Determine the [x, y] coordinate at the center of the cell enclosing the given text.  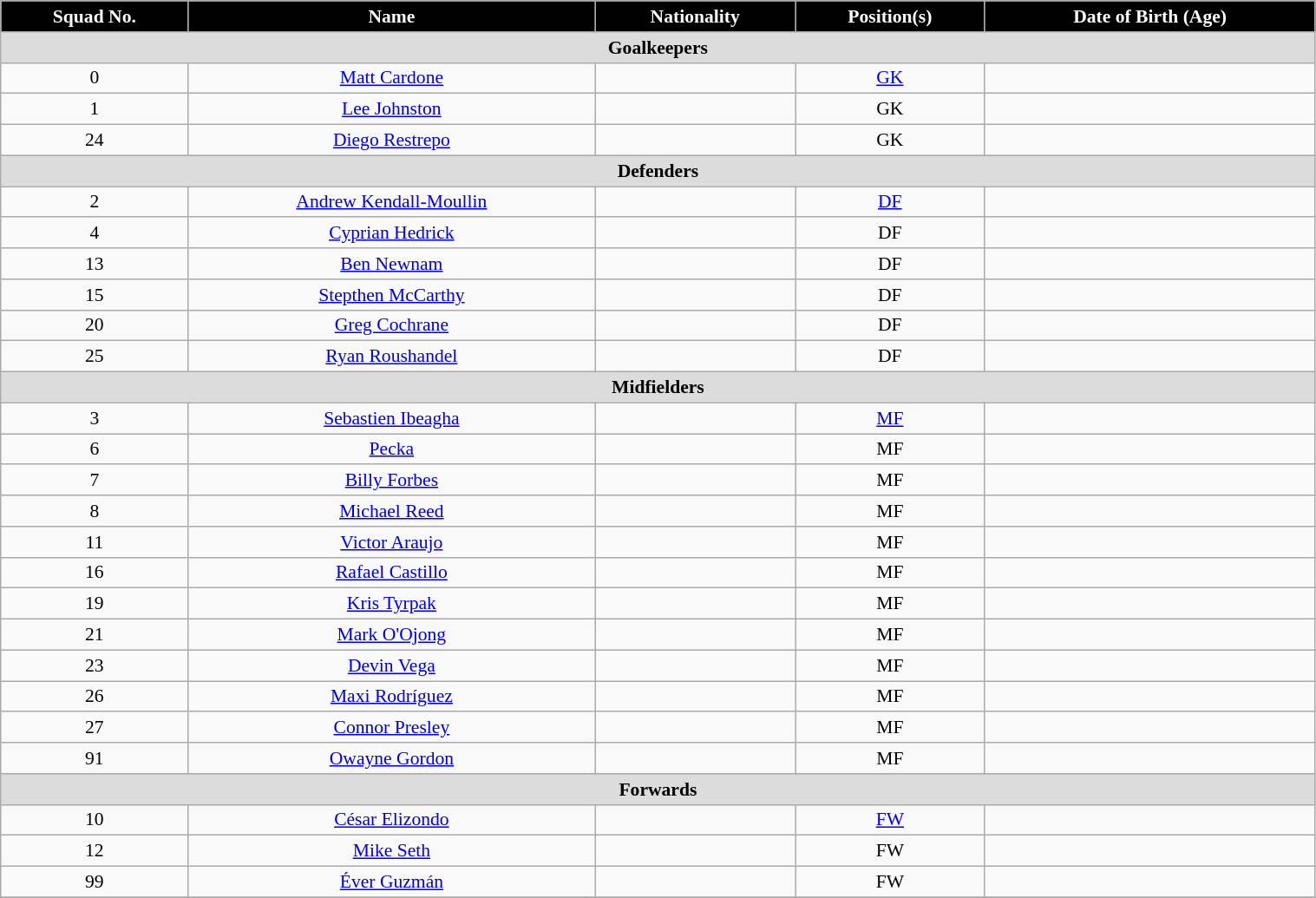
Billy Forbes [392, 481]
91 [95, 758]
Greg Cochrane [392, 325]
Connor Presley [392, 728]
Michael Reed [392, 511]
11 [95, 542]
Éver Guzmán [392, 882]
4 [95, 233]
Andrew Kendall-Moullin [392, 202]
27 [95, 728]
Forwards [658, 790]
24 [95, 141]
Maxi Rodríguez [392, 697]
Goalkeepers [658, 48]
0 [95, 78]
26 [95, 697]
13 [95, 264]
Owayne Gordon [392, 758]
Mike Seth [392, 851]
15 [95, 295]
25 [95, 357]
Position(s) [890, 16]
Date of Birth (Age) [1150, 16]
Midfielders [658, 388]
23 [95, 665]
Devin Vega [392, 665]
César Elizondo [392, 820]
1 [95, 109]
Matt Cardone [392, 78]
Name [392, 16]
Victor Araujo [392, 542]
20 [95, 325]
19 [95, 604]
Ryan Roushandel [392, 357]
Cyprian Hedrick [392, 233]
99 [95, 882]
Pecka [392, 449]
Rafael Castillo [392, 573]
Diego Restrepo [392, 141]
3 [95, 418]
16 [95, 573]
Stepthen McCarthy [392, 295]
7 [95, 481]
Lee Johnston [392, 109]
Nationality [696, 16]
10 [95, 820]
Squad No. [95, 16]
2 [95, 202]
Kris Tyrpak [392, 604]
21 [95, 635]
6 [95, 449]
Mark O'Ojong [392, 635]
Defenders [658, 171]
8 [95, 511]
12 [95, 851]
Ben Newnam [392, 264]
Sebastien Ibeagha [392, 418]
